Identify which cell holds the provided text, then report its [X, Y] central coordinate. 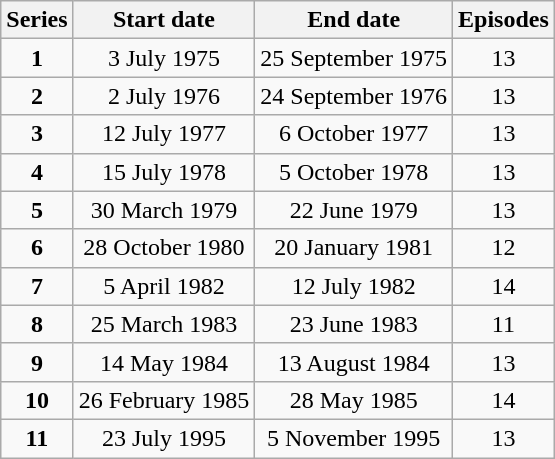
1 [37, 58]
28 May 1985 [354, 400]
10 [37, 400]
12 July 1977 [164, 134]
Episodes [504, 20]
5 April 1982 [164, 286]
6 [37, 248]
25 March 1983 [164, 324]
5 [37, 210]
26 February 1985 [164, 400]
8 [37, 324]
20 January 1981 [354, 248]
6 October 1977 [354, 134]
5 October 1978 [354, 172]
25 September 1975 [354, 58]
28 October 1980 [164, 248]
5 November 1995 [354, 438]
2 July 1976 [164, 96]
13 August 1984 [354, 362]
12 [504, 248]
3 [37, 134]
22 June 1979 [354, 210]
End date [354, 20]
4 [37, 172]
24 September 1976 [354, 96]
Series [37, 20]
2 [37, 96]
Start date [164, 20]
3 July 1975 [164, 58]
15 July 1978 [164, 172]
30 March 1979 [164, 210]
14 May 1984 [164, 362]
9 [37, 362]
23 June 1983 [354, 324]
23 July 1995 [164, 438]
7 [37, 286]
12 July 1982 [354, 286]
